Capture the cell that displays the provided text and extract its [x, y] central coordinate. 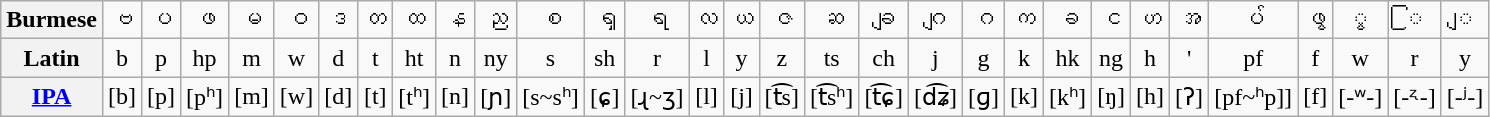
န [456, 20]
t [376, 58]
ယ [742, 20]
ch [884, 58]
[t͡s] [782, 97]
ny [496, 58]
ွ [1360, 20]
ဖ [205, 20]
d [338, 58]
ht [414, 58]
ဗ [122, 20]
စ [551, 20]
[t] [376, 97]
[ɕ] [604, 97]
ခ [1068, 20]
ဖွ [1316, 20]
[l] [706, 97]
ဂ [983, 20]
Latin [52, 58]
[f] [1316, 97]
b [122, 58]
[b] [122, 97]
hk [1068, 58]
[d͡ʑ] [935, 97]
h [1150, 58]
g [983, 58]
[tʰ] [414, 97]
ရ [657, 20]
sh [604, 58]
က [1024, 20]
s [551, 58]
m [252, 58]
[-ʲ-] [1465, 97]
z [782, 58]
ြ [1415, 20]
[d] [338, 97]
ts [831, 58]
l [706, 58]
ပ် [1254, 20]
အ [1190, 20]
မ [252, 20]
Burmese [52, 20]
ဒ [338, 20]
hp [205, 58]
ၡ [604, 20]
လ [706, 20]
ဝ [296, 20]
p [162, 58]
င [1112, 20]
[p] [162, 97]
[kʰ] [1068, 97]
pf [1254, 58]
[s~sʰ] [551, 97]
ပ [162, 20]
[h] [1150, 97]
[pʰ] [205, 97]
ျ [1465, 20]
[ʔ] [1190, 97]
f [1316, 58]
IPA [52, 97]
' [1190, 58]
[k] [1024, 97]
ထ [414, 20]
ng [1112, 58]
[ɡ] [983, 97]
ဇ [782, 20]
[w] [296, 97]
[-ᶼ-] [1415, 97]
ည [496, 20]
[m] [252, 97]
[t͡sʰ] [831, 97]
[t͡ɕ] [884, 97]
n [456, 58]
[pf~ʰp]] [1254, 97]
j [935, 58]
[-ʷ-] [1360, 97]
[ŋ] [1112, 97]
ဆ [831, 20]
[j] [742, 97]
ဟ [1150, 20]
[n] [456, 97]
[ɻ~ʒ] [657, 97]
ဂျ [935, 20]
ချ [884, 20]
k [1024, 58]
[ɲ] [496, 97]
တ [376, 20]
